Extract the [X, Y] coordinate from the center of the cell holding the provided text.  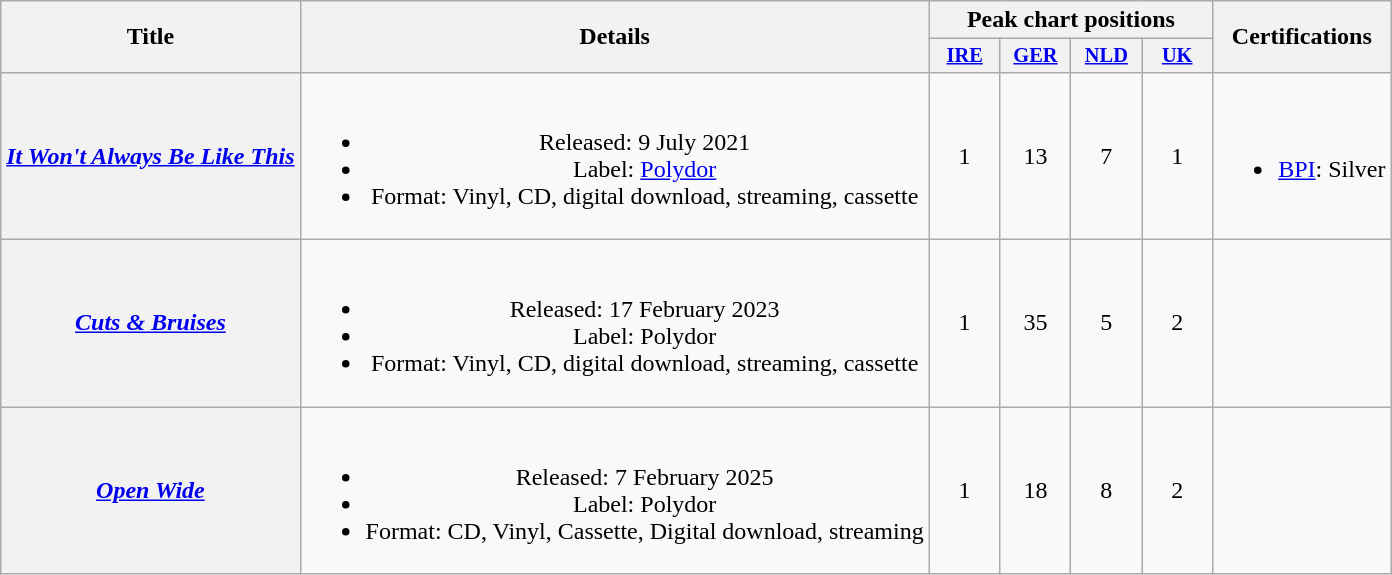
Open Wide [150, 490]
Released: 7 February 2025Label: PolydorFormat: CD, Vinyl, Cassette, Digital download, streaming [614, 490]
8 [1106, 490]
NLD [1106, 56]
BPI: Silver [1302, 156]
Peak chart positions [1070, 20]
Title [150, 37]
Released: 9 July 2021Label: PolydorFormat: Vinyl, CD, digital download, streaming, cassette [614, 156]
Cuts & Bruises [150, 324]
IRE [964, 56]
It Won't Always Be Like This [150, 156]
UK [1178, 56]
35 [1036, 324]
13 [1036, 156]
Details [614, 37]
Certifications [1302, 37]
18 [1036, 490]
5 [1106, 324]
GER [1036, 56]
7 [1106, 156]
Released: 17 February 2023Label: PolydorFormat: Vinyl, CD, digital download, streaming, cassette [614, 324]
